Extract the (X, Y) coordinate from the center of the cell holding the provided text.  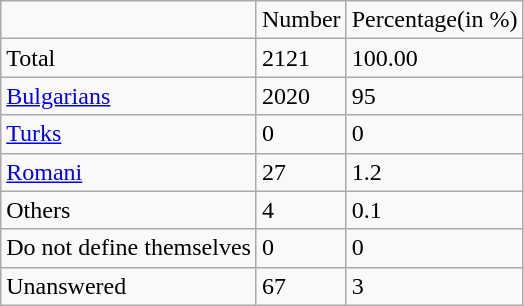
27 (301, 172)
95 (434, 96)
4 (301, 210)
3 (434, 286)
2020 (301, 96)
Turks (129, 134)
Do not define themselves (129, 248)
2121 (301, 58)
1.2 (434, 172)
Percentage(in %) (434, 20)
Unanswered (129, 286)
100.00 (434, 58)
Bulgarians (129, 96)
67 (301, 286)
Others (129, 210)
0.1 (434, 210)
Romani (129, 172)
Total (129, 58)
Number (301, 20)
